Search for the cell housing the specified text and yield its [X, Y] center coordinate. 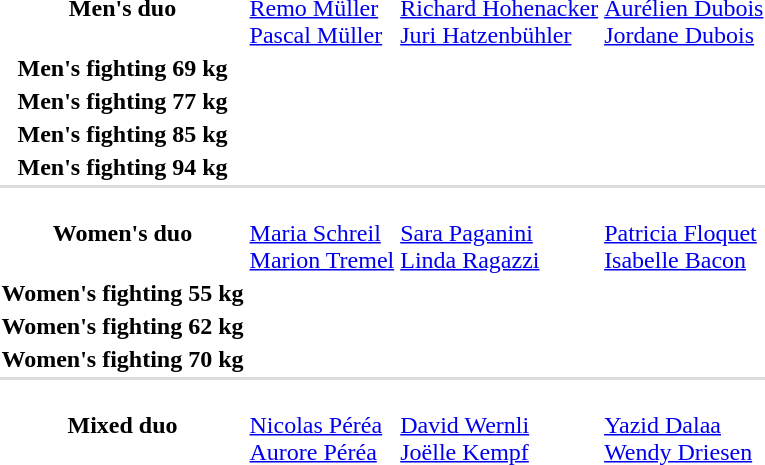
Women's fighting 62 kg [122, 326]
Men's fighting 85 kg [122, 134]
Men's fighting 94 kg [122, 167]
Men's fighting 69 kg [122, 68]
Patricia FloquetIsabelle Bacon [684, 233]
Maria SchreilMarion Tremel [322, 233]
Men's fighting 77 kg [122, 101]
Sara PaganiniLinda Ragazzi [500, 233]
Women's fighting 55 kg [122, 293]
Women's fighting 70 kg [122, 359]
Women's duo [122, 233]
